From the cell containing the given text, extract its center point as [x, y] coordinate. 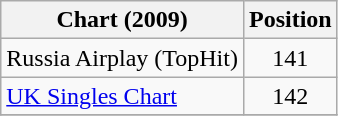
141 [290, 58]
Chart (2009) [122, 20]
UK Singles Chart [122, 96]
Position [290, 20]
Russia Airplay (TopHit) [122, 58]
142 [290, 96]
